Scan for the cell matching the given text and deliver its [x, y] coordinate at center. 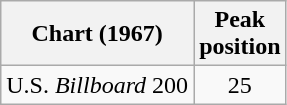
Peakposition [240, 34]
Chart (1967) [98, 34]
U.S. Billboard 200 [98, 85]
25 [240, 85]
